Detect which cell encompasses the target text, then output its (x, y) center coordinate. 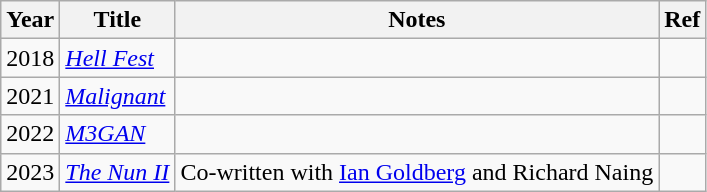
2018 (30, 58)
The Nun II (118, 172)
Hell Fest (118, 58)
2022 (30, 134)
Year (30, 20)
Notes (417, 20)
2021 (30, 96)
Ref (682, 20)
Co-written with Ian Goldberg and Richard Naing (417, 172)
Title (118, 20)
M3GAN (118, 134)
2023 (30, 172)
Malignant (118, 96)
